Provide the [x, y] coordinate of the cell's center where the given text is located.  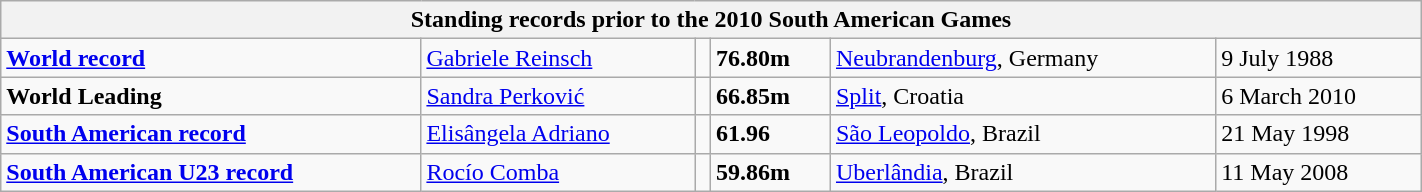
59.86m [771, 172]
Standing records prior to the 2010 South American Games [711, 20]
Sandra Perković [558, 96]
World Leading [211, 96]
Gabriele Reinsch [558, 58]
World record [211, 58]
9 July 1988 [1319, 58]
66.85m [771, 96]
6 March 2010 [1319, 96]
Neubrandenburg, Germany [1022, 58]
76.80m [771, 58]
11 May 2008 [1319, 172]
21 May 1998 [1319, 134]
Uberlândia, Brazil [1022, 172]
61.96 [771, 134]
South American record [211, 134]
São Leopoldo, Brazil [1022, 134]
Elisângela Adriano [558, 134]
Rocío Comba [558, 172]
Split, Croatia [1022, 96]
South American U23 record [211, 172]
